Find where the given text appears and provide that cell's center as (x, y) coordinate. 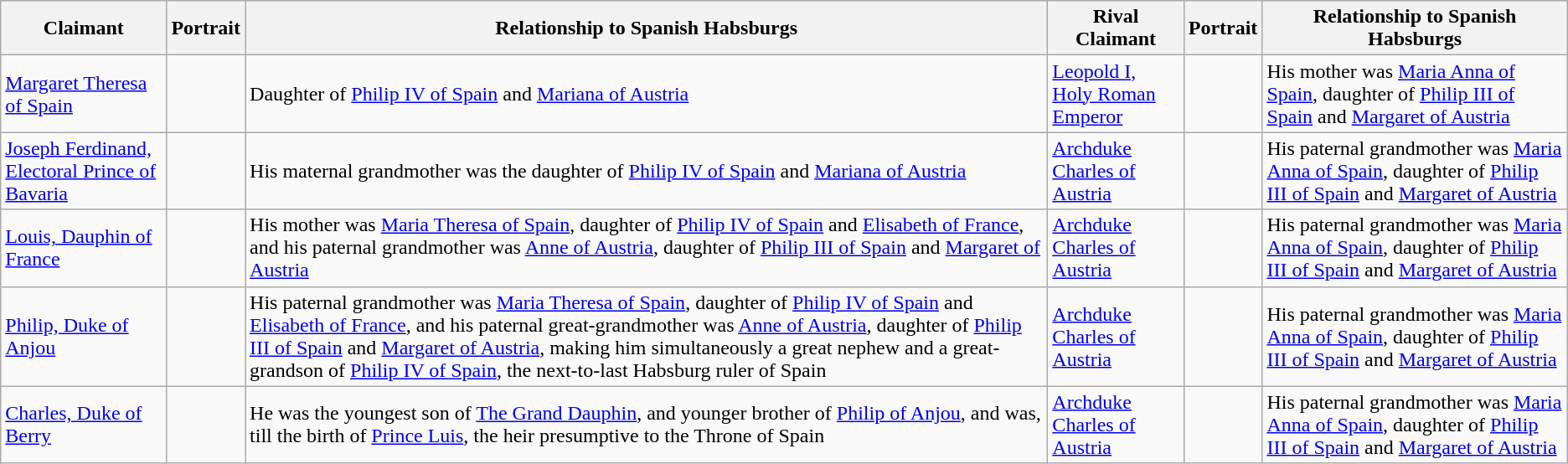
Joseph Ferdinand, Electoral Prince of Bavaria (84, 171)
His maternal grandmother was the daughter of Philip IV of Spain and Mariana of Austria (647, 171)
Leopold I, Holy Roman Emperor (1116, 94)
Margaret Theresa of Spain (84, 94)
Rival Claimant (1116, 28)
Philip, Duke of Anjou (84, 337)
His mother was Maria Anna of Spain, daughter of Philip III of Spain and Margaret of Austria (1415, 94)
Claimant (84, 28)
Charles, Duke of Berry (84, 425)
Daughter of Philip IV of Spain and Mariana of Austria (647, 94)
Louis, Dauphin of France (84, 248)
